Capture the cell that displays the provided text and extract its [x, y] central coordinate. 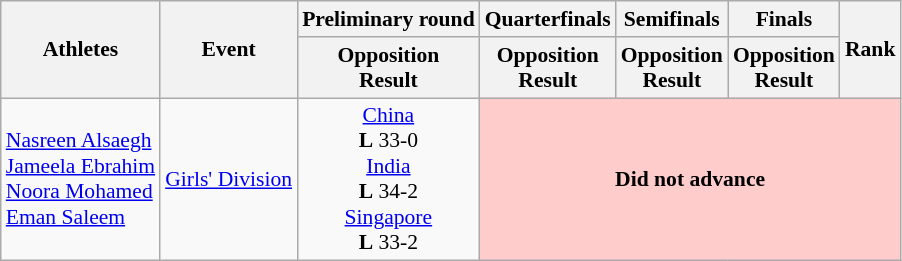
Quarterfinals [548, 19]
Semifinals [672, 19]
China L 33-0 IndiaL 34-2 Singapore L 33-2 [388, 180]
Event [228, 50]
Did not advance [690, 180]
Rank [870, 50]
Finals [784, 19]
Preliminary round [388, 19]
Nasreen AlsaeghJameela EbrahimNoora MohamedEman Saleem [80, 180]
Athletes [80, 50]
Girls' Division [228, 180]
